Output the (X, Y) coordinate of the center of the cell containing the given text.  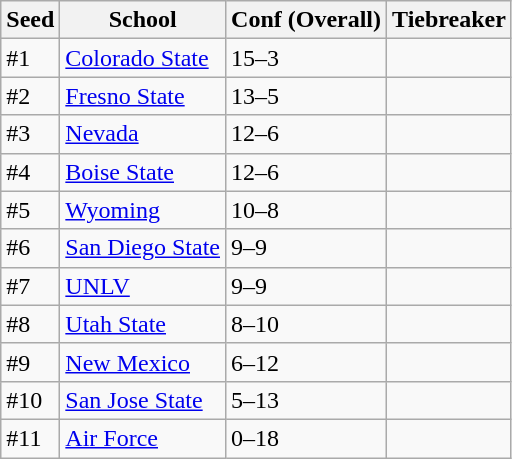
13–5 (306, 96)
Wyoming (143, 210)
San Jose State (143, 400)
Fresno State (143, 96)
10–8 (306, 210)
#5 (30, 210)
#10 (30, 400)
15–3 (306, 58)
6–12 (306, 362)
New Mexico (143, 362)
#8 (30, 324)
Boise State (143, 172)
5–13 (306, 400)
#3 (30, 134)
Conf (Overall) (306, 20)
#4 (30, 172)
0–18 (306, 438)
8–10 (306, 324)
School (143, 20)
Seed (30, 20)
#9 (30, 362)
Colorado State (143, 58)
UNLV (143, 286)
#2 (30, 96)
#11 (30, 438)
Nevada (143, 134)
San Diego State (143, 248)
Tiebreaker (450, 20)
#1 (30, 58)
Utah State (143, 324)
Air Force (143, 438)
#6 (30, 248)
#7 (30, 286)
